Capture the cell that displays the provided text and extract its (X, Y) central coordinate. 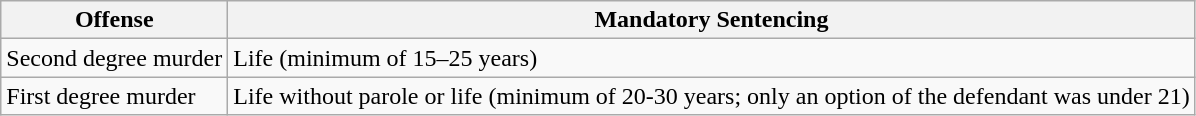
Second degree murder (114, 58)
Mandatory Sentencing (712, 20)
Life without parole or life (minimum of 20-30 years; only an option of the defendant was under 21) (712, 96)
Life (minimum of 15–25 years) (712, 58)
Offense (114, 20)
First degree murder (114, 96)
